Identify which cell holds the provided text, then report its [x, y] central coordinate. 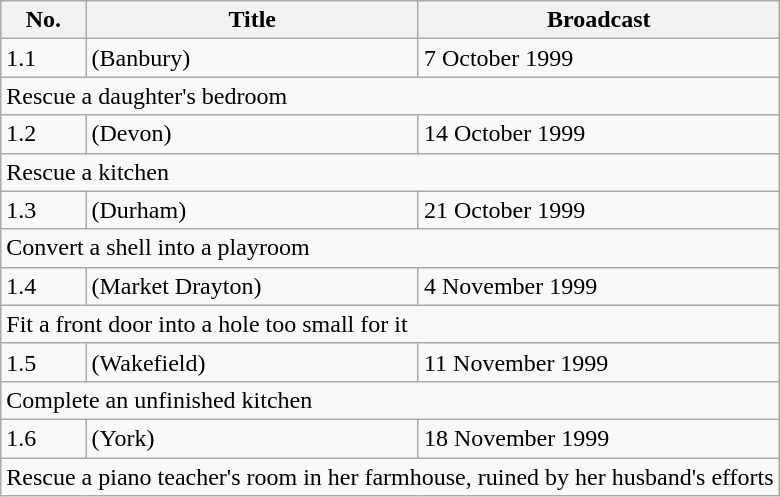
(Banbury) [252, 58]
No. [44, 20]
Rescue a piano teacher's room in her farmhouse, ruined by her husband's efforts [390, 477]
4 November 1999 [598, 286]
Broadcast [598, 20]
1.5 [44, 362]
Convert a shell into a playroom [390, 248]
(Wakefield) [252, 362]
21 October 1999 [598, 210]
(Devon) [252, 134]
(Durham) [252, 210]
Rescue a kitchen [390, 172]
14 October 1999 [598, 134]
1.4 [44, 286]
11 November 1999 [598, 362]
Rescue a daughter's bedroom [390, 96]
Title [252, 20]
1.3 [44, 210]
(York) [252, 438]
1.1 [44, 58]
7 October 1999 [598, 58]
Complete an unfinished kitchen [390, 400]
Fit a front door into a hole too small for it [390, 324]
1.2 [44, 134]
1.6 [44, 438]
(Market Drayton) [252, 286]
18 November 1999 [598, 438]
